Return (x, y) of the center of cell containing provided text 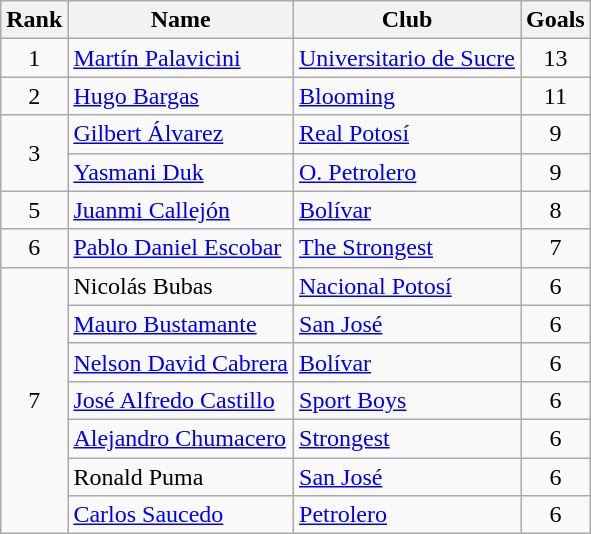
Hugo Bargas (181, 96)
Mauro Bustamante (181, 324)
Carlos Saucedo (181, 515)
Petrolero (408, 515)
Club (408, 20)
Strongest (408, 438)
3 (34, 153)
Martín Palavicini (181, 58)
Nicolás Bubas (181, 286)
Nelson David Cabrera (181, 362)
Goals (555, 20)
Name (181, 20)
11 (555, 96)
Nacional Potosí (408, 286)
Pablo Daniel Escobar (181, 248)
1 (34, 58)
2 (34, 96)
Universitario de Sucre (408, 58)
The Strongest (408, 248)
Yasmani Duk (181, 172)
Rank (34, 20)
Real Potosí (408, 134)
O. Petrolero (408, 172)
Sport Boys (408, 400)
Juanmi Callejón (181, 210)
8 (555, 210)
Blooming (408, 96)
Alejandro Chumacero (181, 438)
José Alfredo Castillo (181, 400)
Ronald Puma (181, 477)
5 (34, 210)
Gilbert Álvarez (181, 134)
13 (555, 58)
